For the text-containing cell, return its midpoint in (x, y) coordinate format. 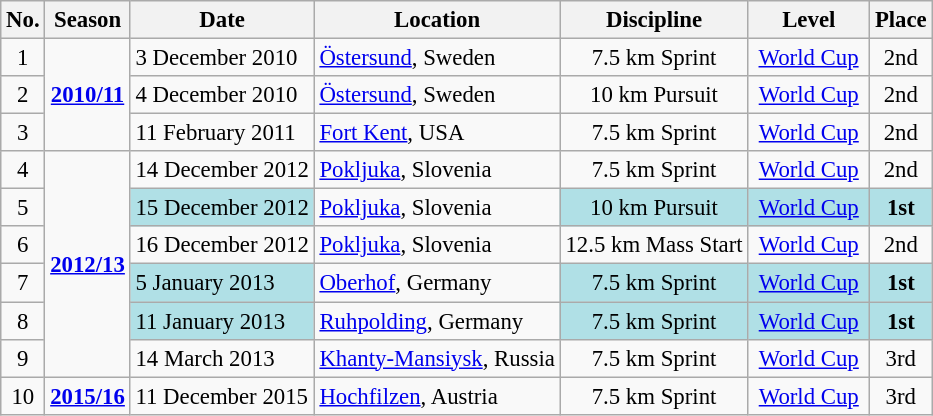
Date (222, 20)
16 December 2012 (222, 245)
4 December 2010 (222, 95)
Level (809, 20)
Fort Kent, USA (437, 133)
6 (23, 245)
Place (901, 20)
3 December 2010 (222, 58)
14 December 2012 (222, 170)
8 (23, 321)
3 (23, 133)
12.5 km Mass Start (654, 245)
7 (23, 283)
11 February 2011 (222, 133)
5 (23, 208)
Discipline (654, 20)
Hochfilzen, Austria (437, 396)
10 (23, 396)
11 December 2015 (222, 396)
Khanty-Mansiysk, Russia (437, 358)
4 (23, 170)
2015/16 (88, 396)
1 (23, 58)
Season (88, 20)
5 January 2013 (222, 283)
9 (23, 358)
2012/13 (88, 264)
11 January 2013 (222, 321)
2010/11 (88, 96)
2 (23, 95)
14 March 2013 (222, 358)
No. (23, 20)
Oberhof, Germany (437, 283)
15 December 2012 (222, 208)
Location (437, 20)
Ruhpolding, Germany (437, 321)
